Identify which cell holds the provided text, then report its [X, Y] central coordinate. 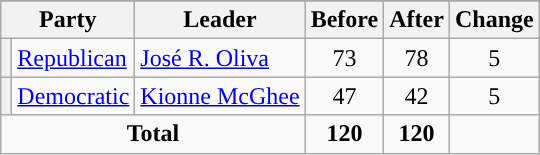
Total [153, 134]
47 [344, 96]
Democratic [74, 96]
73 [344, 58]
Kionne McGhee [220, 96]
Change [494, 20]
Leader [220, 20]
Party [68, 20]
José R. Oliva [220, 58]
78 [417, 58]
After [417, 20]
42 [417, 96]
Before [344, 20]
Republican [74, 58]
